Locate the cell with the specified text and output its (x, y) center coordinate. 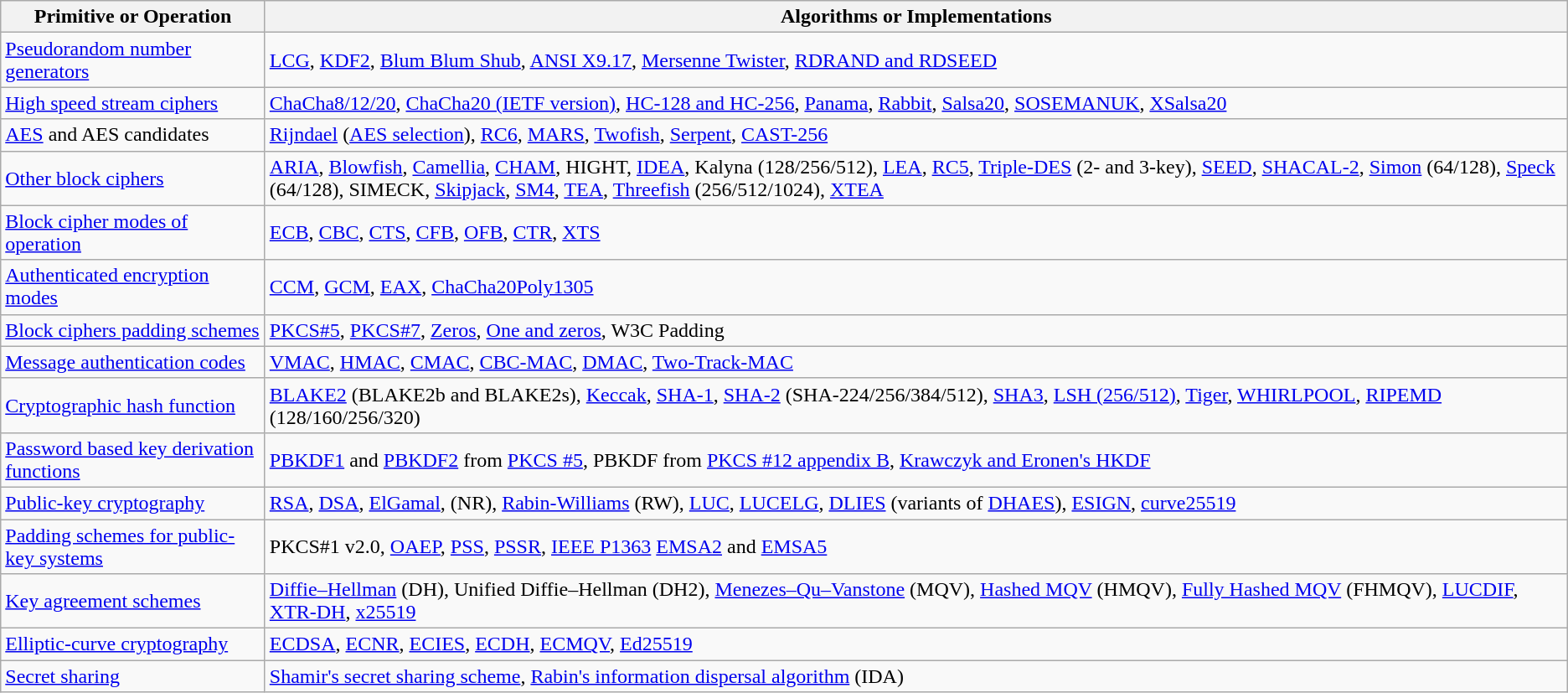
Public-key cryptography (133, 503)
Block cipher modes of operation (133, 233)
Cryptographic hash function (133, 406)
AES and AES candidates (133, 135)
Rijndael (AES selection), RC6, MARS, Twofish, Serpent, CAST-256 (916, 135)
BLAKE2 (BLAKE2b and BLAKE2s), Keccak, SHA-1, SHA-2 (SHA-224/256/384/512), SHA3, LSH (256/512), Tiger, WHIRLPOOL, RIPEMD (128/160/256/320) (916, 406)
Shamir's secret sharing scheme, Rabin's information dispersal algorithm (IDA) (916, 676)
Authenticated encryption modes (133, 287)
High speed stream ciphers (133, 103)
Message authentication codes (133, 362)
CCM, GCM, EAX, ChaCha20Poly1305 (916, 287)
Key agreement schemes (133, 602)
ECB, CBC, CTS, CFB, OFB, CTR, XTS (916, 233)
ECDSA, ECNR, ECIES, ECDH, ECMQV, Ed25519 (916, 644)
LCG, KDF2, Blum Blum Shub, ANSI X9.17, Mersenne Twister, RDRAND and RDSEED (916, 60)
Diffie–Hellman (DH), Unified Diffie–Hellman (DH2), Menezes–Qu–Vanstone (MQV), Hashed MQV (HMQV), Fully Hashed MQV (FHMQV), LUCDIF, XTR-DH, x25519 (916, 602)
RSA, DSA, ElGamal, (NR), Rabin-Williams (RW), LUC, LUCELG, DLIES (variants of DHAES), ESIGN, curve25519 (916, 503)
Primitive or Operation (133, 17)
PKCS#5, PKCS#7, Zeros, One and zeros, W3C Padding (916, 330)
Padding schemes for public-key systems (133, 546)
Block ciphers padding schemes (133, 330)
ChaCha8/12/20, ChaCha20 (IETF version), HC-128 and HC-256, Panama, Rabbit, Salsa20, SOSEMANUK, XSalsa20 (916, 103)
VMAC, HMAC, CMAC, CBC-MAC, DMAC, Two-Track-MAC (916, 362)
Other block ciphers (133, 178)
Pseudorandom number generators (133, 60)
Secret sharing (133, 676)
Elliptic-curve cryptography (133, 644)
Algorithms or Implementations (916, 17)
PKCS#1 v2.0, OAEP, PSS, PSSR, IEEE P1363 EMSA2 and EMSA5 (916, 546)
Password based key derivation functions (133, 459)
PBKDF1 and PBKDF2 from PKCS #5, PBKDF from PKCS #12 appendix B, Krawczyk and Eronen's HKDF (916, 459)
